Extract the [X, Y] coordinate from the center of the cell holding the provided text.  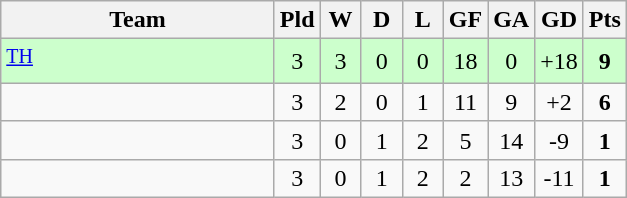
TH [138, 62]
-11 [560, 178]
13 [512, 178]
14 [512, 140]
Pld [297, 20]
+2 [560, 102]
GF [465, 20]
GA [512, 20]
Pts [604, 20]
6 [604, 102]
11 [465, 102]
-9 [560, 140]
D [382, 20]
+18 [560, 62]
5 [465, 140]
GD [560, 20]
W [340, 20]
Team [138, 20]
18 [465, 62]
L [422, 20]
